Search for the cell housing the specified text and yield its [x, y] center coordinate. 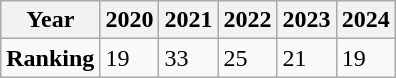
21 [306, 58]
25 [248, 58]
2023 [306, 20]
Year [50, 20]
2024 [366, 20]
Ranking [50, 58]
2022 [248, 20]
33 [188, 58]
2021 [188, 20]
2020 [130, 20]
